Extract the [X, Y] coordinate from the center of the cell holding the provided text.  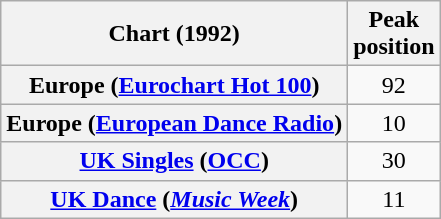
10 [394, 123]
30 [394, 161]
Europe (Eurochart Hot 100) [174, 85]
Europe (European Dance Radio) [174, 123]
11 [394, 199]
92 [394, 85]
Chart (1992) [174, 34]
UK Singles (OCC) [174, 161]
UK Dance (Music Week) [174, 199]
Peakposition [394, 34]
